Provide the (X, Y) coordinate of the cell's center where the given text is located.  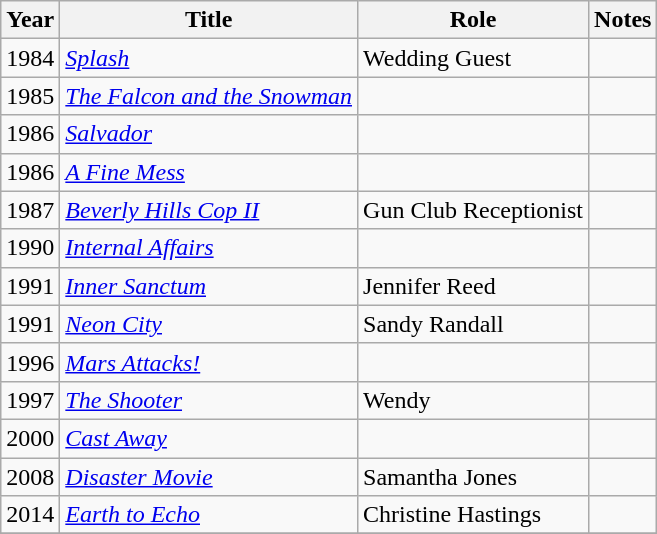
Wedding Guest (474, 58)
Gun Club Receptionist (474, 210)
Splash (209, 58)
Neon City (209, 324)
1997 (30, 400)
Salvador (209, 134)
1996 (30, 362)
Beverly Hills Cop II (209, 210)
Title (209, 20)
A Fine Mess (209, 172)
Earth to Echo (209, 515)
Samantha Jones (474, 477)
Wendy (474, 400)
1987 (30, 210)
1990 (30, 248)
Mars Attacks! (209, 362)
Notes (623, 20)
1984 (30, 58)
2014 (30, 515)
1985 (30, 96)
Disaster Movie (209, 477)
The Falcon and the Snowman (209, 96)
Internal Affairs (209, 248)
Jennifer Reed (474, 286)
2000 (30, 438)
2008 (30, 477)
The Shooter (209, 400)
Inner Sanctum (209, 286)
Cast Away (209, 438)
Sandy Randall (474, 324)
Christine Hastings (474, 515)
Role (474, 20)
Year (30, 20)
